For the text-containing cell, return its midpoint in [x, y] coordinate format. 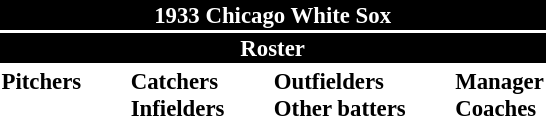
Roster [272, 48]
1933 Chicago White Sox [272, 15]
